Search for the cell housing the specified text and yield its (x, y) center coordinate. 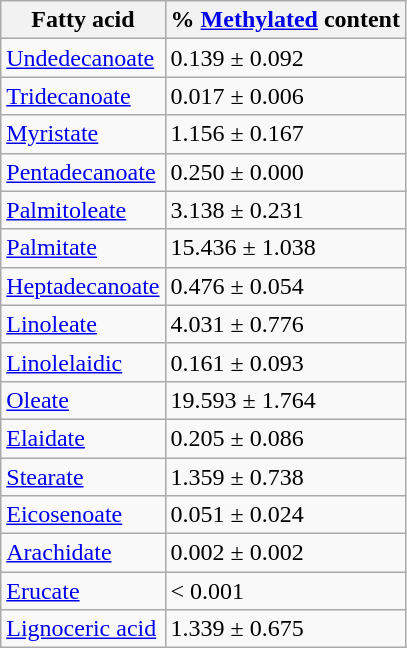
0.017 ± 0.006 (285, 96)
0.476 ± 0.054 (285, 286)
Eicosenoate (83, 515)
Linoleate (83, 324)
4.031 ± 0.776 (285, 324)
19.593 ± 1.764 (285, 400)
Heptadecanoate (83, 286)
Oleate (83, 400)
0.250 ± 0.000 (285, 172)
Lignoceric acid (83, 629)
Fatty acid (83, 20)
0.051 ± 0.024 (285, 515)
1.339 ± 0.675 (285, 629)
Linolelaidic (83, 362)
Pentadecanoate (83, 172)
0.139 ± 0.092 (285, 58)
1.156 ± 0.167 (285, 134)
Undedecanoate (83, 58)
Elaidate (83, 438)
15.436 ± 1.038 (285, 248)
Tridecanoate (83, 96)
< 0.001 (285, 591)
0.161 ± 0.093 (285, 362)
Palmitoleate (83, 210)
0.002 ± 0.002 (285, 553)
Myristate (83, 134)
Palmitate (83, 248)
Stearate (83, 477)
Erucate (83, 591)
% Methylated content (285, 20)
Arachidate (83, 553)
0.205 ± 0.086 (285, 438)
3.138 ± 0.231 (285, 210)
1.359 ± 0.738 (285, 477)
